Capture the cell that displays the provided text and extract its (x, y) central coordinate. 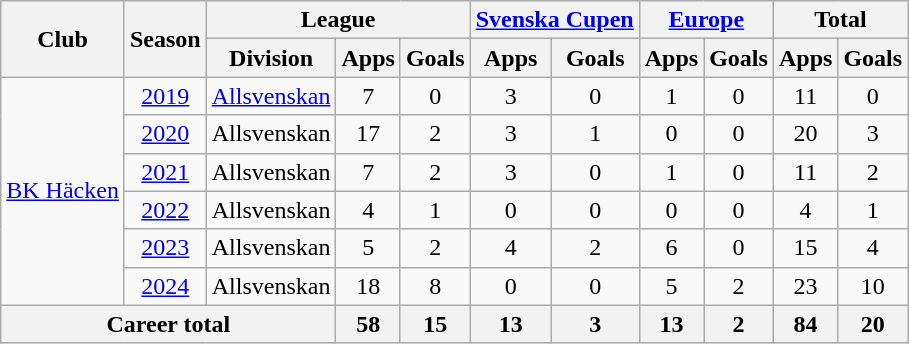
17 (368, 134)
58 (368, 324)
Europe (706, 20)
Total (840, 20)
BK Häcken (63, 191)
18 (368, 286)
84 (805, 324)
10 (873, 286)
2019 (165, 96)
Club (63, 39)
2022 (165, 210)
Svenska Cupen (554, 20)
League (338, 20)
6 (671, 248)
23 (805, 286)
2021 (165, 172)
8 (435, 286)
2020 (165, 134)
Division (271, 58)
Career total (168, 324)
Season (165, 39)
2024 (165, 286)
2023 (165, 248)
